From the cell containing the given text, extract its center point as (x, y) coordinate. 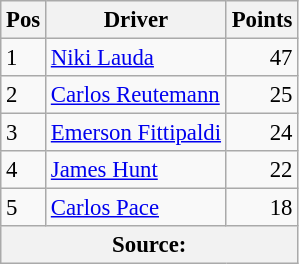
Emerson Fittipaldi (136, 133)
Driver (136, 20)
24 (262, 133)
4 (24, 170)
25 (262, 95)
47 (262, 58)
Points (262, 20)
3 (24, 133)
22 (262, 170)
James Hunt (136, 170)
Pos (24, 20)
1 (24, 58)
Carlos Reutemann (136, 95)
2 (24, 95)
5 (24, 208)
18 (262, 208)
Source: (150, 245)
Niki Lauda (136, 58)
Carlos Pace (136, 208)
